Output the (x, y) coordinate of the center of the cell containing the given text.  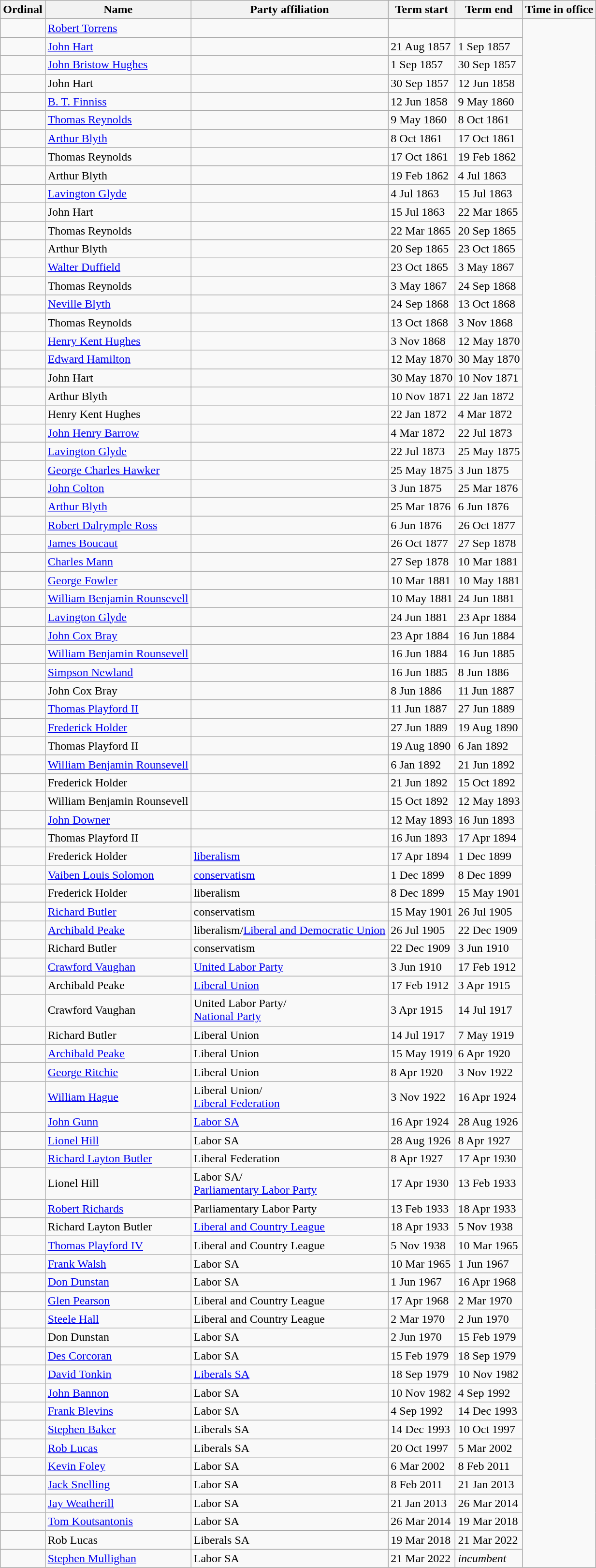
Vaiben Louis Solomon (118, 875)
George Fowler (118, 580)
John Gunn (118, 1122)
Edward Hamilton (118, 359)
Term end (489, 10)
21 Aug 1857 (422, 46)
8 Apr 1920 (422, 1072)
Labor SA/Parliamentary Labor Party (290, 1184)
Jack Snelling (118, 1485)
6 Mar 2002 (422, 1466)
Robert Dalrymple Ross (118, 525)
United Labor Party/National Party (290, 1010)
Name (118, 10)
incumbent (489, 1558)
liberalism/Liberal and Democratic Union (290, 930)
George Charles Hawker (118, 470)
Kevin Foley (118, 1466)
Tom Koutsantonis (118, 1522)
John Bristow Hughes (118, 65)
15 May 1919 (422, 1053)
Robert Richards (118, 1209)
Liberal Union/Liberal Federation (290, 1097)
John Bannon (118, 1392)
17 Apr 1968 (422, 1301)
Term start (422, 10)
10 Oct 1997 (489, 1429)
George Ritchie (118, 1072)
Liberal Federation (290, 1159)
B. T. Finniss (118, 102)
Robert Torrens (118, 28)
John Downer (118, 820)
Neville Blyth (118, 304)
Ordinal (23, 10)
Parliamentary Labor Party (290, 1209)
16 Apr 1968 (489, 1282)
Frank Blevins (118, 1411)
Simpson Newland (118, 672)
6 Apr 1920 (489, 1053)
Frank Walsh (118, 1264)
Walter Duffield (118, 267)
David Tonkin (118, 1374)
Jay Weatherill (118, 1503)
Charles Mann (118, 562)
Steele Hall (118, 1319)
United Labor Party (290, 967)
John Colton (118, 488)
Stephen Baker (118, 1429)
Stephen Mullighan (118, 1558)
John Henry Barrow (118, 433)
Party affiliation (290, 10)
James Boucaut (118, 544)
Des Corcoran (118, 1356)
20 Oct 1997 (422, 1448)
7 May 1919 (489, 1035)
5 Mar 2002 (489, 1448)
Time in office (559, 10)
William Hague (118, 1097)
Glen Pearson (118, 1301)
Thomas Playford IV (118, 1245)
